Locate the cell with the specified text and output its (X, Y) center coordinate. 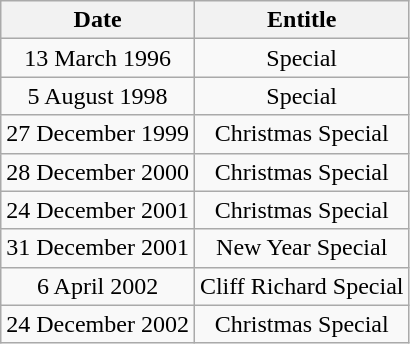
Cliff Richard Special (302, 286)
Date (98, 20)
31 December 2001 (98, 248)
24 December 2001 (98, 210)
5 August 1998 (98, 96)
24 December 2002 (98, 324)
New Year Special (302, 248)
27 December 1999 (98, 134)
Entitle (302, 20)
6 April 2002 (98, 286)
28 December 2000 (98, 172)
13 March 1996 (98, 58)
